Return [X, Y] of the center of cell containing provided text 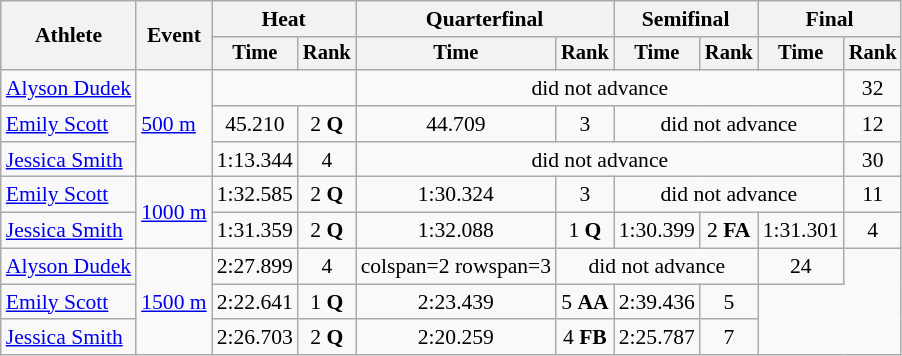
32 [873, 88]
11 [873, 195]
45.210 [255, 124]
Quarterfinal [485, 19]
44.709 [456, 124]
24 [801, 267]
Event [174, 36]
Semifinal [686, 19]
1:13.344 [255, 160]
500 m [174, 124]
5 [729, 302]
1:31.359 [255, 231]
2:22.641 [255, 302]
12 [873, 124]
1:30.324 [456, 195]
Heat [284, 19]
7 [729, 338]
1:32.585 [255, 195]
2:23.439 [456, 302]
5 AA [585, 302]
1:30.399 [657, 231]
2 FA [729, 231]
1000 m [174, 212]
colspan=2 rowspan=3 [456, 267]
1:31.301 [801, 231]
2:27.899 [255, 267]
2:39.436 [657, 302]
1:32.088 [456, 231]
1500 m [174, 302]
2:20.259 [456, 338]
30 [873, 160]
2:25.787 [657, 338]
2:26.703 [255, 338]
4 FB [585, 338]
Athlete [68, 36]
Final [830, 19]
